Provide the (x, y) coordinate of the cell's center where the given text is located.  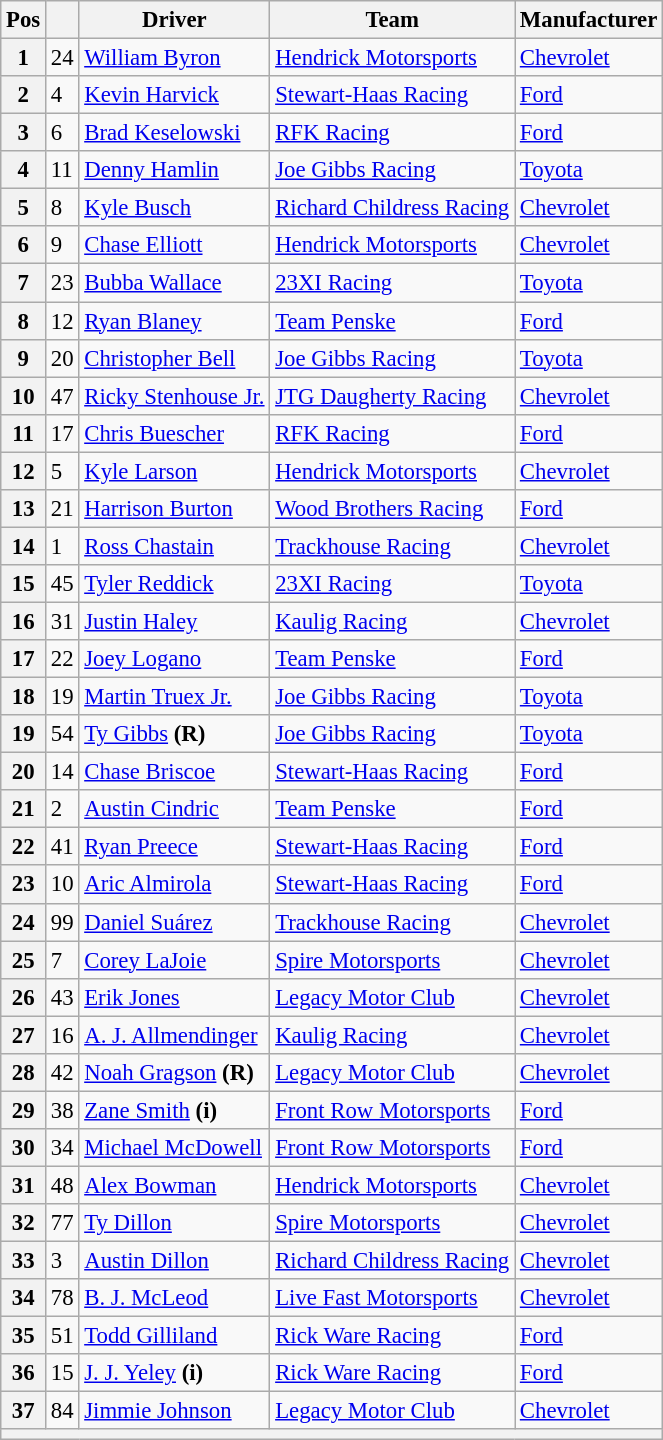
Corey LaJoie (174, 960)
Alex Bowman (174, 1185)
Joey Logano (174, 659)
37 (24, 1411)
Brad Keselowski (174, 133)
43 (62, 997)
13 (24, 509)
Zane Smith (i) (174, 1110)
25 (24, 960)
Chase Briscoe (174, 772)
Live Fast Motorsports (392, 1298)
Kevin Harvick (174, 95)
Martin Truex Jr. (174, 697)
29 (24, 1110)
Christopher Bell (174, 358)
Harrison Burton (174, 509)
J. J. Yeley (i) (174, 1373)
51 (62, 1336)
47 (62, 396)
Ty Dillon (174, 1223)
99 (62, 922)
A. J. Allmendinger (174, 1035)
Bubba Wallace (174, 283)
Erik Jones (174, 997)
30 (24, 1148)
Driver (174, 20)
Chase Elliott (174, 245)
Ricky Stenhouse Jr. (174, 396)
Daniel Suárez (174, 922)
Austin Dillon (174, 1261)
Ross Chastain (174, 546)
41 (62, 847)
28 (24, 1073)
26 (24, 997)
32 (24, 1223)
Ty Gibbs (R) (174, 734)
Pos (24, 20)
45 (62, 584)
Jimmie Johnson (174, 1411)
JTG Daugherty Racing (392, 396)
William Byron (174, 58)
Ryan Blaney (174, 321)
Michael McDowell (174, 1148)
B. J. McLeod (174, 1298)
78 (62, 1298)
42 (62, 1073)
Chris Buescher (174, 433)
38 (62, 1110)
Tyler Reddick (174, 584)
Denny Hamlin (174, 170)
Justin Haley (174, 621)
27 (24, 1035)
Todd Gilliland (174, 1336)
36 (24, 1373)
18 (24, 697)
Manufacturer (589, 20)
48 (62, 1185)
84 (62, 1411)
Kyle Larson (174, 471)
Aric Almirola (174, 885)
Wood Brothers Racing (392, 509)
Noah Gragson (R) (174, 1073)
35 (24, 1336)
33 (24, 1261)
54 (62, 734)
Kyle Busch (174, 208)
Ryan Preece (174, 847)
77 (62, 1223)
Team (392, 20)
Austin Cindric (174, 809)
